Output the (X, Y) coordinate of the center of the cell containing the given text.  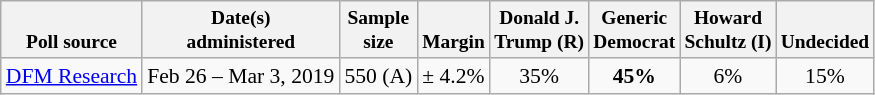
Donald J.Trump (R) (540, 30)
Margin (453, 30)
45% (634, 76)
Date(s)administered (240, 30)
Poll source (72, 30)
6% (728, 76)
15% (825, 76)
Feb 26 – Mar 3, 2019 (240, 76)
GenericDemocrat (634, 30)
550 (A) (378, 76)
Samplesize (378, 30)
HowardSchultz (I) (728, 30)
35% (540, 76)
± 4.2% (453, 76)
DFM Research (72, 76)
Undecided (825, 30)
